Return [X, Y] of the center of cell containing provided text 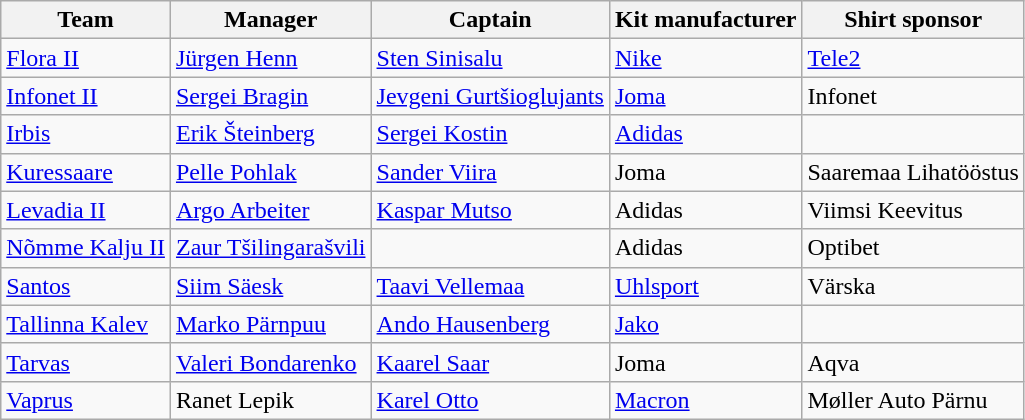
Ranet Lepik [270, 400]
Saaremaa Lihatööstus [913, 172]
Värska [913, 286]
Tele2 [913, 58]
Kit manufacturer [706, 20]
Nõmme Kalju II [86, 248]
Sander Viira [490, 172]
Macron [706, 400]
Pelle Pohlak [270, 172]
Tarvas [86, 362]
Møller Auto Pärnu [913, 400]
Santos [86, 286]
Shirt sponsor [913, 20]
Karel Otto [490, 400]
Argo Arbeiter [270, 210]
Kaarel Saar [490, 362]
Optibet [913, 248]
Valeri Bondarenko [270, 362]
Aqva [913, 362]
Marko Pärnpuu [270, 324]
Erik Šteinberg [270, 134]
Vaprus [86, 400]
Infonet II [86, 96]
Uhlsport [706, 286]
Manager [270, 20]
Sergei Bragin [270, 96]
Viimsi Keevitus [913, 210]
Kuressaare [86, 172]
Sten Sinisalu [490, 58]
Jevgeni Gurtšioglujants [490, 96]
Nike [706, 58]
Irbis [86, 134]
Sergei Kostin [490, 134]
Jako [706, 324]
Team [86, 20]
Zaur Tšilingarašvili [270, 248]
Ando Hausenberg [490, 324]
Siim Säesk [270, 286]
Flora II [86, 58]
Jürgen Henn [270, 58]
Infonet [913, 96]
Captain [490, 20]
Kaspar Mutso [490, 210]
Tallinna Kalev [86, 324]
Levadia II [86, 210]
Taavi Vellemaa [490, 286]
